Pinpoint the cell where the given text exists, returning its [x, y] midpoint coordinate. 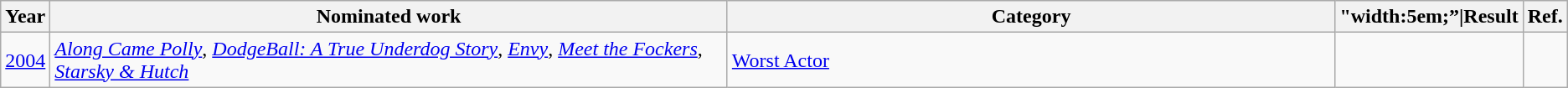
Worst Actor [1031, 60]
Nominated work [389, 17]
Category [1031, 17]
2004 [25, 60]
Year [25, 17]
Ref. [1545, 17]
Along Came Polly, DodgeBall: A True Underdog Story, Envy, Meet the Fockers,Starsky & Hutch [389, 60]
"width:5em;”|Result [1429, 17]
